Search for the cell housing the specified text and yield its [x, y] center coordinate. 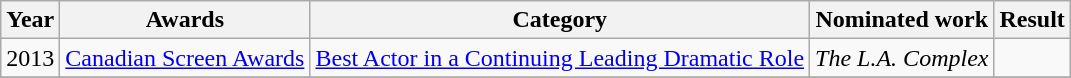
Year [30, 20]
Awards [185, 20]
The L.A. Complex [902, 58]
Category [560, 20]
Canadian Screen Awards [185, 58]
2013 [30, 58]
Nominated work [902, 20]
Best Actor in a Continuing Leading Dramatic Role [560, 58]
Result [1032, 20]
